For the text-containing cell, return its midpoint in (x, y) coordinate format. 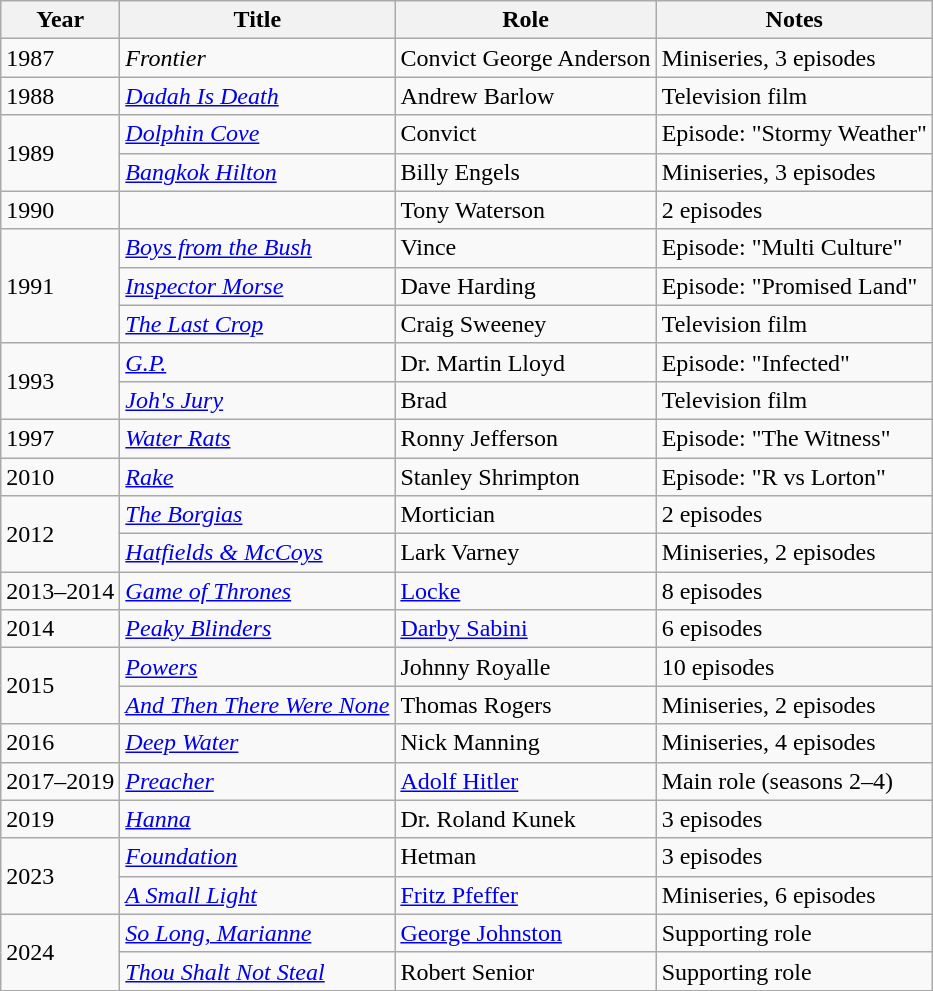
10 episodes (794, 667)
Powers (258, 667)
Stanley Shrimpton (526, 477)
Brad (526, 400)
2012 (60, 534)
Tony Waterson (526, 210)
Boys from the Bush (258, 248)
Dr. Martin Lloyd (526, 362)
Vince (526, 248)
G.P. (258, 362)
1997 (60, 438)
Bangkok Hilton (258, 172)
Dolphin Cove (258, 134)
Frontier (258, 58)
Miniseries, 6 episodes (794, 895)
The Borgias (258, 515)
Nick Manning (526, 743)
2014 (60, 629)
6 episodes (794, 629)
Andrew Barlow (526, 96)
2015 (60, 686)
Title (258, 20)
Game of Thrones (258, 591)
Adolf Hitler (526, 781)
Thou Shalt Not Steal (258, 971)
Inspector Morse (258, 286)
So Long, Marianne (258, 933)
Miniseries, 4 episodes (794, 743)
Thomas Rogers (526, 705)
Preacher (258, 781)
1988 (60, 96)
Episode: "Stormy Weather" (794, 134)
Year (60, 20)
2017–2019 (60, 781)
Locke (526, 591)
1991 (60, 286)
2023 (60, 876)
Role (526, 20)
2024 (60, 952)
2019 (60, 819)
Episode: "Promised Land" (794, 286)
A Small Light (258, 895)
Hetman (526, 857)
Episode: "Infected" (794, 362)
1993 (60, 381)
George Johnston (526, 933)
Dadah Is Death (258, 96)
Foundation (258, 857)
Joh's Jury (258, 400)
2010 (60, 477)
Episode: "R vs Lorton" (794, 477)
Convict George Anderson (526, 58)
Main role (seasons 2–4) (794, 781)
Dr. Roland Kunek (526, 819)
Fritz Pfeffer (526, 895)
Johnny Royalle (526, 667)
The Last Crop (258, 324)
Craig Sweeney (526, 324)
1989 (60, 153)
2013–2014 (60, 591)
1987 (60, 58)
Hanna (258, 819)
Hatfields & McCoys (258, 553)
Ronny Jefferson (526, 438)
Robert Senior (526, 971)
8 episodes (794, 591)
Water Rats (258, 438)
Dave Harding (526, 286)
Episode: "Multi Culture" (794, 248)
Peaky Blinders (258, 629)
1990 (60, 210)
Convict (526, 134)
Rake (258, 477)
Darby Sabini (526, 629)
2016 (60, 743)
Billy Engels (526, 172)
Mortician (526, 515)
Episode: "The Witness" (794, 438)
Notes (794, 20)
And Then There Were None (258, 705)
Deep Water (258, 743)
Lark Varney (526, 553)
